Return [X, Y] of the center of cell containing provided text 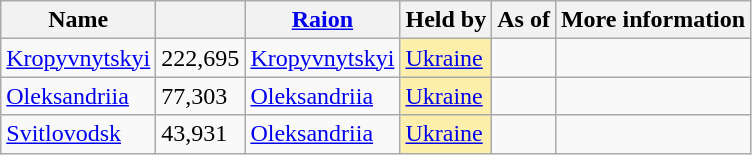
Held by [446, 20]
77,303 [200, 96]
As of [524, 20]
Svitlovodsk [78, 134]
43,931 [200, 134]
Name [78, 20]
Raion [322, 20]
More information [652, 20]
222,695 [200, 58]
